Output the (x, y) coordinate of the center of the cell containing the given text.  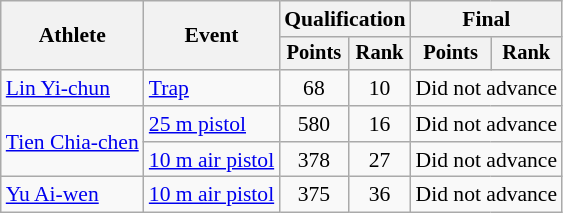
580 (314, 124)
Qualification (344, 19)
16 (380, 124)
Final (487, 19)
25 m pistol (212, 124)
68 (314, 88)
Yu Ai-wen (72, 195)
375 (314, 195)
Tien Chia-chen (72, 142)
Athlete (72, 36)
27 (380, 160)
Trap (212, 88)
Event (212, 36)
378 (314, 160)
Lin Yi-chun (72, 88)
10 (380, 88)
36 (380, 195)
